Find where the given text appears and provide that cell's center as [X, Y] coordinate. 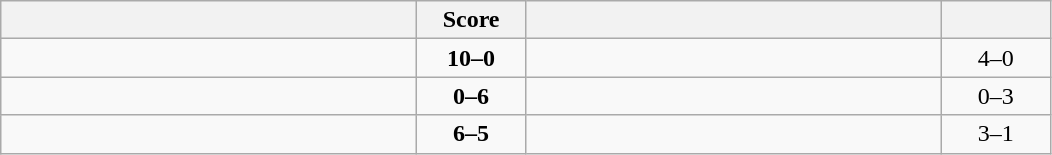
Score [472, 20]
0–6 [472, 96]
4–0 [996, 58]
6–5 [472, 134]
0–3 [996, 96]
3–1 [996, 134]
10–0 [472, 58]
